Return [X, Y] of the center of cell containing provided text 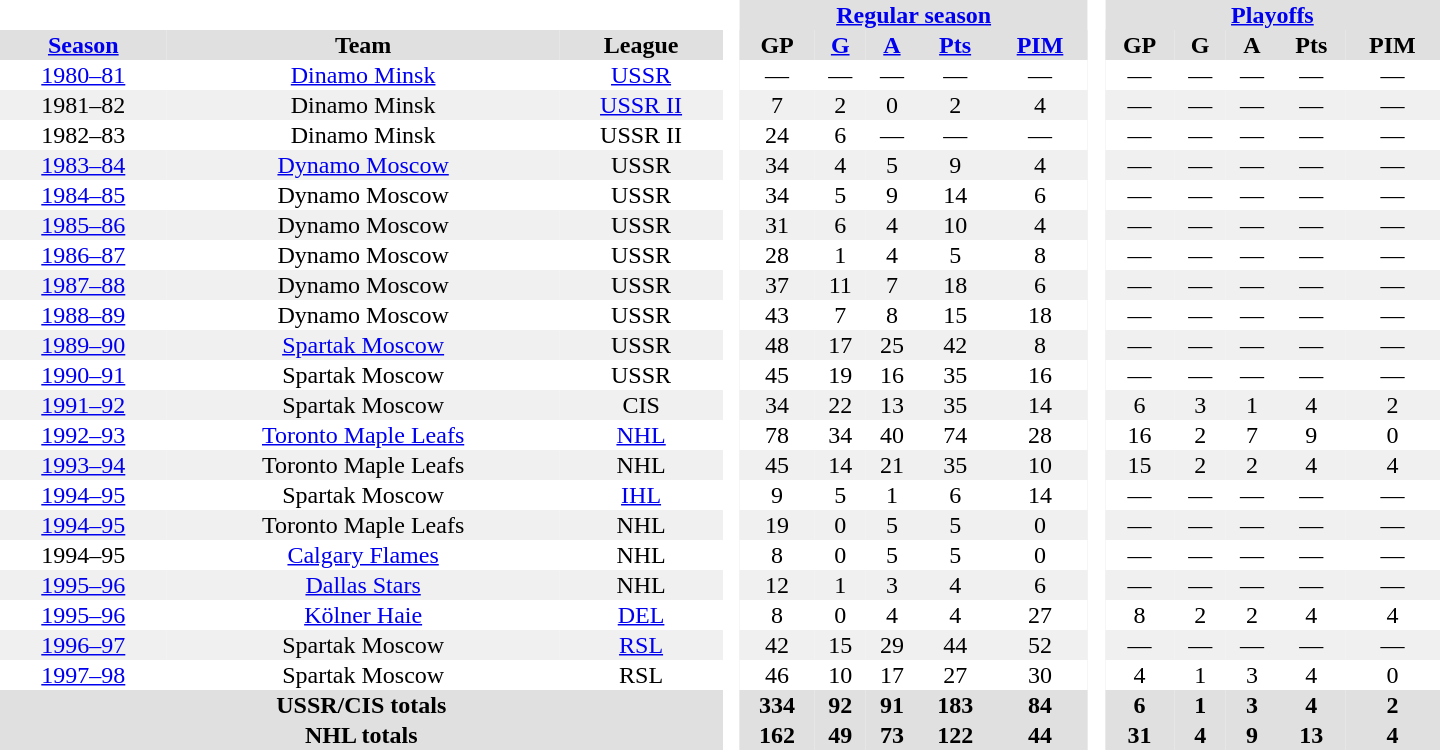
12 [778, 585]
21 [892, 465]
CIS [642, 405]
1989–90 [84, 345]
1986–87 [84, 255]
1983–84 [84, 165]
1990–91 [84, 375]
Dallas Stars [364, 585]
Kölner Haie [364, 615]
22 [840, 405]
1982–83 [84, 135]
1987–88 [84, 285]
84 [1040, 705]
1988–89 [84, 315]
30 [1040, 675]
1992–93 [84, 435]
Calgary Flames [364, 555]
49 [840, 735]
78 [778, 435]
1981–82 [84, 105]
1997–98 [84, 675]
334 [778, 705]
Season [84, 45]
25 [892, 345]
1996–97 [84, 645]
IHL [642, 495]
DEL [642, 615]
162 [778, 735]
24 [778, 135]
46 [778, 675]
League [642, 45]
48 [778, 345]
40 [892, 435]
43 [778, 315]
1991–92 [84, 405]
52 [1040, 645]
1980–81 [84, 75]
73 [892, 735]
Team [364, 45]
122 [956, 735]
92 [840, 705]
Playoffs [1272, 15]
NHL totals [361, 735]
91 [892, 705]
1985–86 [84, 225]
74 [956, 435]
29 [892, 645]
37 [778, 285]
1984–85 [84, 195]
183 [956, 705]
Regular season [914, 15]
USSR/CIS totals [361, 705]
11 [840, 285]
1993–94 [84, 465]
